Find where the given text appears and provide that cell's center as (x, y) coordinate. 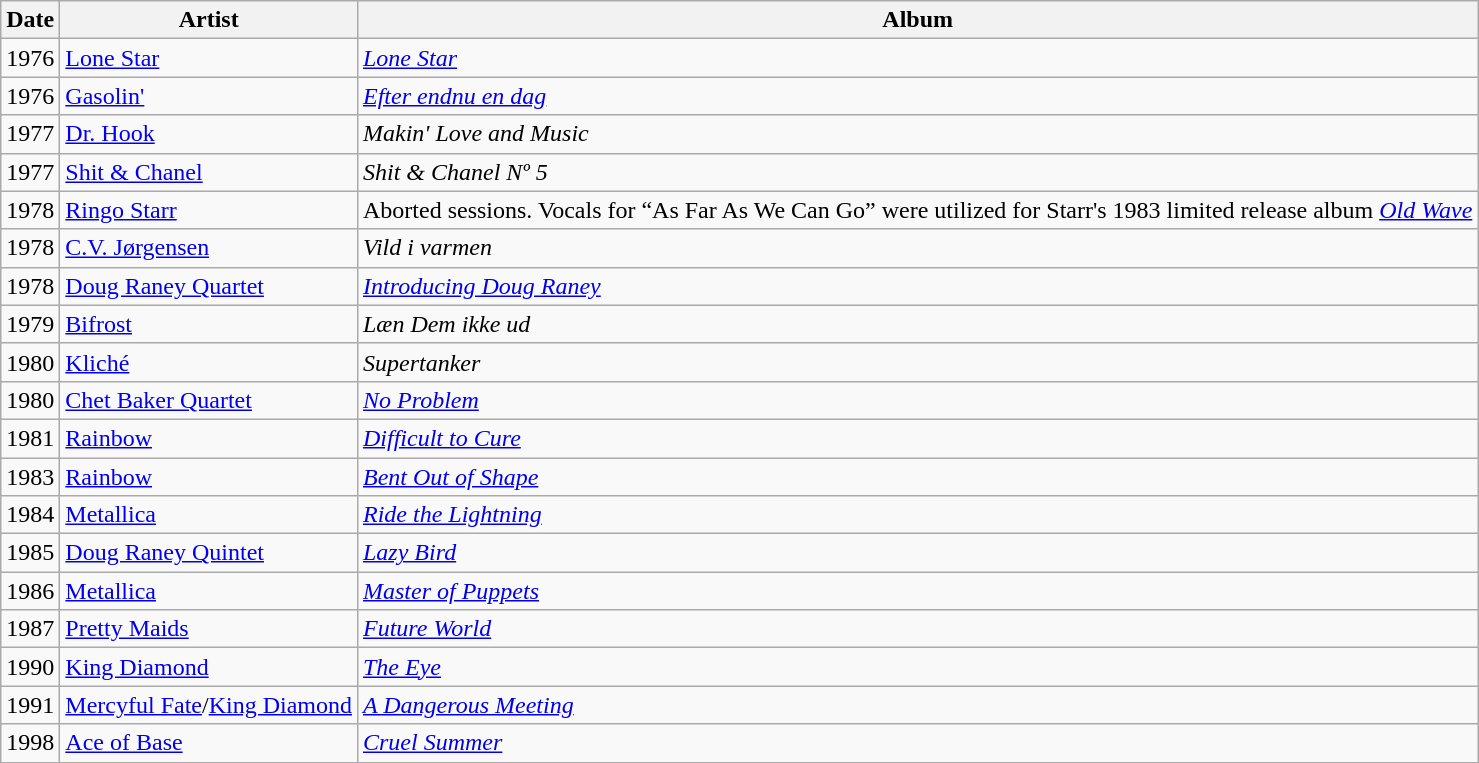
Dr. Hook (209, 134)
Ride the Lightning (917, 515)
Pretty Maids (209, 629)
1998 (30, 743)
Future World (917, 629)
C.V. Jørgensen (209, 248)
1981 (30, 438)
Shit & Chanel Nº 5 (917, 172)
1991 (30, 705)
1985 (30, 553)
Gasolin' (209, 96)
1986 (30, 591)
Aborted sessions. Vocals for “As Far As We Can Go” were utilized for Starr's 1983 limited release album Old Wave (917, 210)
Master of Puppets (917, 591)
Læn Dem ikke ud (917, 324)
Efter endnu en dag (917, 96)
Introducing Doug Raney (917, 286)
Supertanker (917, 362)
Kliché (209, 362)
Chet Baker Quartet (209, 400)
King Diamond (209, 667)
Bent Out of Shape (917, 477)
A Dangerous Meeting (917, 705)
1979 (30, 324)
Vild i varmen (917, 248)
Cruel Summer (917, 743)
1987 (30, 629)
Date (30, 20)
Mercyful Fate/King Diamond (209, 705)
Lazy Bird (917, 553)
Bifrost (209, 324)
Ace of Base (209, 743)
Doug Raney Quintet (209, 553)
Album (917, 20)
No Problem (917, 400)
Makin' Love and Music (917, 134)
Difficult to Cure (917, 438)
1990 (30, 667)
1984 (30, 515)
Shit & Chanel (209, 172)
The Eye (917, 667)
Ringo Starr (209, 210)
1983 (30, 477)
Doug Raney Quartet (209, 286)
Artist (209, 20)
